For the text-containing cell, return its midpoint in [X, Y] coordinate format. 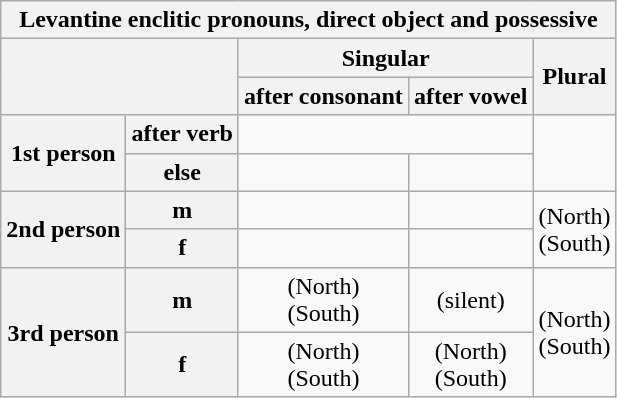
Plural [574, 77]
after vowel [470, 96]
1st person [64, 153]
Levantine enclitic pronouns, direct object and possessive [308, 20]
after consonant [323, 96]
3rd person [64, 332]
Singular [386, 58]
after verb [182, 134]
2nd person [64, 229]
(silent) [470, 300]
else [182, 172]
